Find where the given text appears and provide that cell's center as [x, y] coordinate. 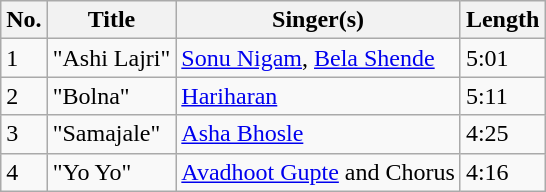
Avadhoot Gupte and Chorus [318, 172]
"Samajale" [112, 134]
"Ashi Lajri" [112, 58]
2 [24, 96]
4:16 [502, 172]
No. [24, 20]
Title [112, 20]
5:11 [502, 96]
5:01 [502, 58]
4 [24, 172]
Asha Bhosle [318, 134]
1 [24, 58]
Length [502, 20]
"Yo Yo" [112, 172]
3 [24, 134]
"Bolna" [112, 96]
Sonu Nigam, Bela Shende [318, 58]
Hariharan [318, 96]
4:25 [502, 134]
Singer(s) [318, 20]
